Detect which cell encompasses the target text, then output its [x, y] center coordinate. 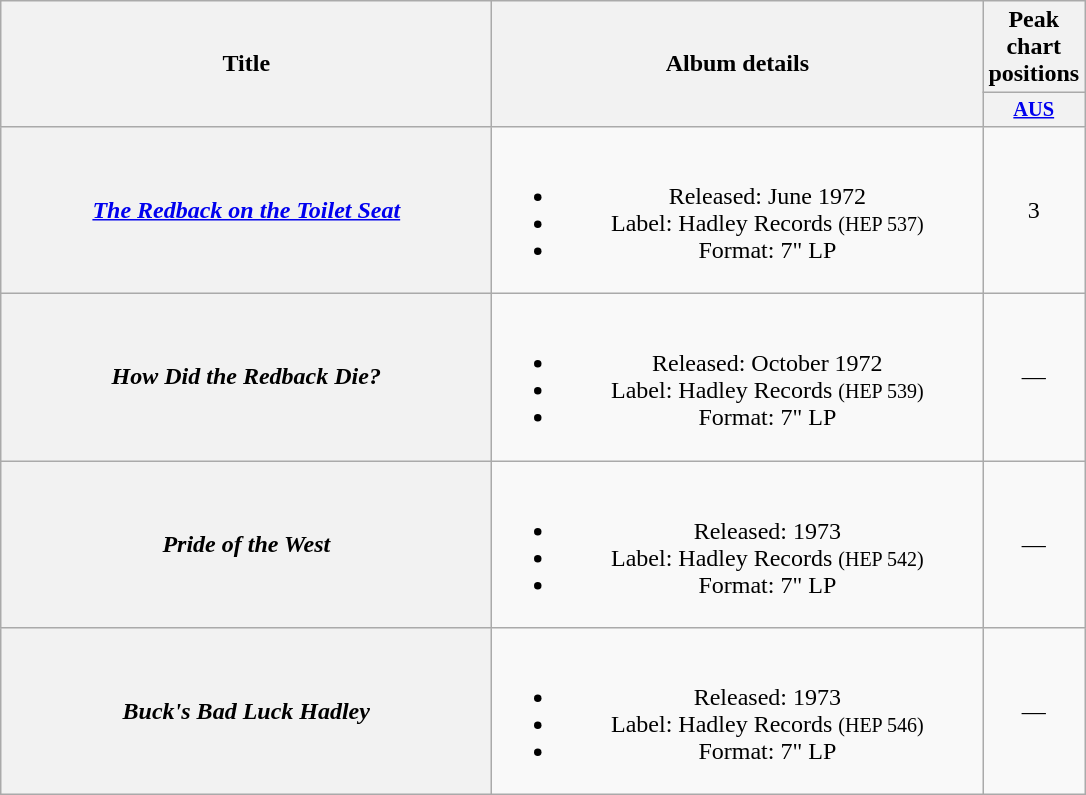
AUS [1034, 110]
Peak chartpositions [1034, 47]
Buck's Bad Luck Hadley [246, 712]
The Redback on the Toilet Seat [246, 210]
Released: 1973Label: Hadley Records (HEP 542)Format: 7" LP [738, 544]
Released: 1973Label: Hadley Records (HEP 546)Format: 7" LP [738, 712]
Released: June 1972Label: Hadley Records (HEP 537)Format: 7" LP [738, 210]
Album details [738, 64]
How Did the Redback Die? [246, 378]
3 [1034, 210]
Released: October 1972Label: Hadley Records (HEP 539)Format: 7" LP [738, 378]
Pride of the West [246, 544]
Title [246, 64]
